Search for the cell housing the specified text and yield its [X, Y] center coordinate. 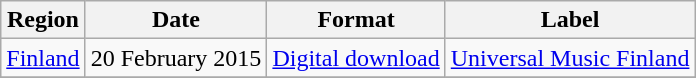
Finland [43, 58]
Label [570, 20]
Digital download [356, 58]
Date [176, 20]
Universal Music Finland [570, 58]
Format [356, 20]
20 February 2015 [176, 58]
Region [43, 20]
